Return the [X, Y] coordinate for the center point of the cell that contains the specified text.  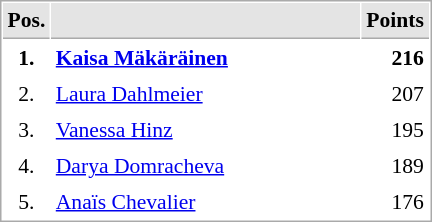
1. [26, 57]
4. [26, 165]
Pos. [26, 21]
Vanessa Hinz [206, 129]
Points [396, 21]
195 [396, 129]
Darya Domracheva [206, 165]
3. [26, 129]
216 [396, 57]
Laura Dahlmeier [206, 93]
207 [396, 93]
2. [26, 93]
189 [396, 165]
5. [26, 201]
Kaisa Mäkäräinen [206, 57]
Anaïs Chevalier [206, 201]
176 [396, 201]
